Provide the (X, Y) coordinate of the cell's center where the given text is located.  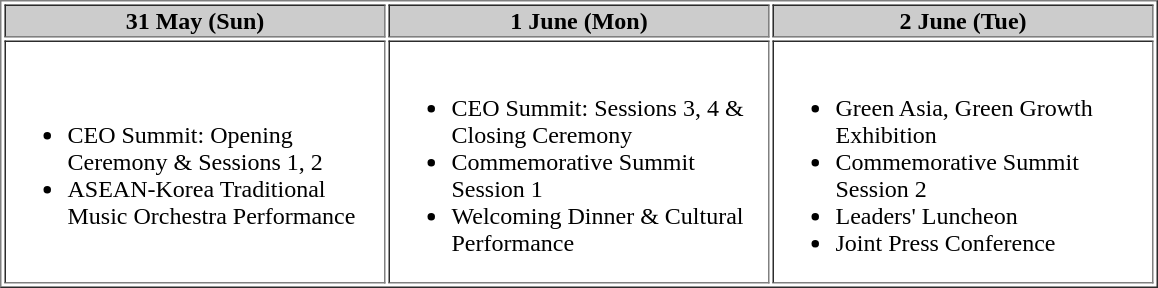
1 June (Mon) (578, 20)
31 May (Sun) (194, 20)
CEO Summit: Sessions 3, 4 & Closing CeremonyCommemorative Summit Session 1Welcoming Dinner & Cultural Performance (578, 162)
Green Asia, Green Growth ExhibitionCommemorative Summit Session 2Leaders' LuncheonJoint Press Conference (962, 162)
2 June (Tue) (962, 20)
CEO Summit: Opening Ceremony & Sessions 1, 2ASEAN-Korea Traditional Music Orchestra Performance (194, 162)
